Return the (x, y) coordinate for the center point of the cell that contains the specified text.  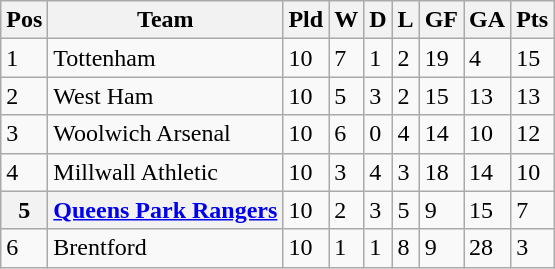
West Ham (166, 96)
Pos (24, 20)
W (346, 20)
L (406, 20)
Queens Park Rangers (166, 210)
Woolwich Arsenal (166, 134)
18 (441, 172)
12 (532, 134)
Pts (532, 20)
Team (166, 20)
GF (441, 20)
28 (488, 248)
Pld (306, 20)
8 (406, 248)
0 (378, 134)
Millwall Athletic (166, 172)
D (378, 20)
19 (441, 58)
Brentford (166, 248)
Tottenham (166, 58)
GA (488, 20)
